Locate the cell with the specified text and output its [X, Y] center coordinate. 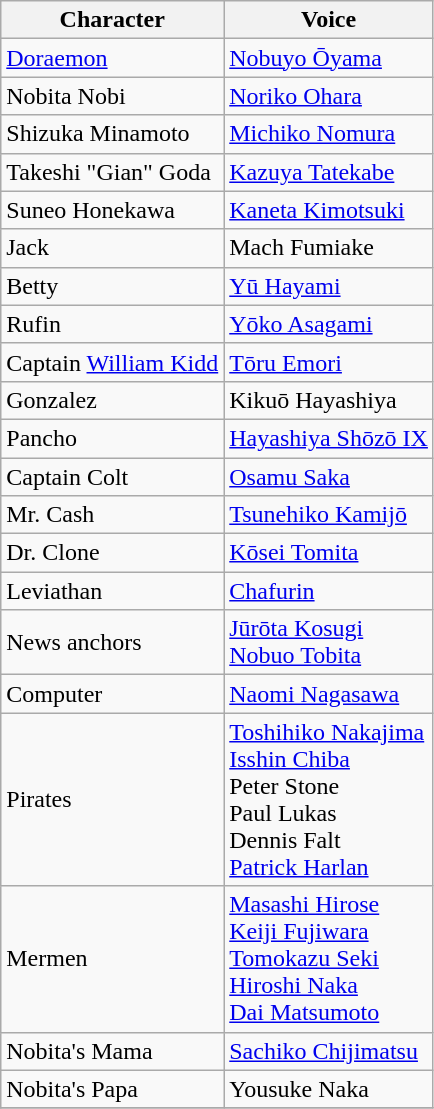
Hayashiya Shōzō IX [329, 438]
Doraemon [112, 58]
Shizuka Minamoto [112, 134]
Jack [112, 248]
Rufin [112, 324]
Mach Fumiake [329, 248]
Nobita's Papa [112, 1089]
Osamu Saka [329, 477]
Voice [329, 20]
Nobita Nobi [112, 96]
Dr. Clone [112, 553]
Mr. Cash [112, 515]
Betty [112, 286]
Chafurin [329, 591]
Kaneta Kimotsuki [329, 210]
Takeshi "Gian" Goda [112, 172]
Captain Colt [112, 477]
Gonzalez [112, 400]
Nobita's Mama [112, 1051]
Kazuya Tatekabe [329, 172]
Kōsei Tomita [329, 553]
Character [112, 20]
Tsunehiko Kamijō [329, 515]
Leviathan [112, 591]
Yōko Asagami [329, 324]
Jūrōta KosugiNobuo Tobita [329, 642]
Kikuō Hayashiya [329, 400]
Masashi HiroseKeiji FujiwaraTomokazu SekiHiroshi NakaDai Matsumoto [329, 959]
Sachiko Chijimatsu [329, 1051]
Pancho [112, 438]
Computer [112, 694]
Noriko Ohara [329, 96]
Michiko Nomura [329, 134]
News anchors [112, 642]
Pirates [112, 800]
Captain William Kidd [112, 362]
Toshihiko NakajimaIsshin ChibaPeter StonePaul LukasDennis FaltPatrick Harlan [329, 800]
Yū Hayami [329, 286]
Yousuke Naka [329, 1089]
Suneo Honekawa [112, 210]
Tōru Emori [329, 362]
Naomi Nagasawa [329, 694]
Nobuyo Ōyama [329, 58]
Mermen [112, 959]
